Provide the [x, y] coordinate of the cell's center where the given text is located.  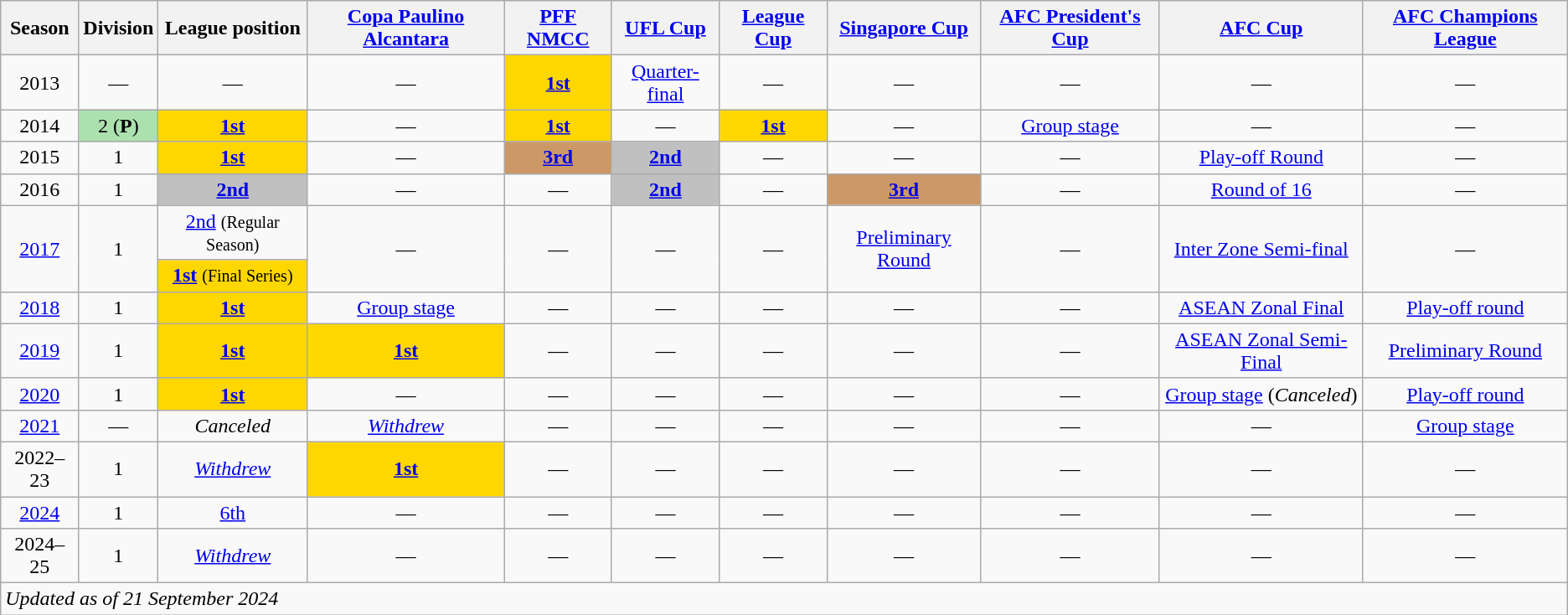
ASEAN Zonal Final [1261, 307]
2 (P) [119, 126]
2018 [40, 307]
League Cup [773, 28]
Quarter-final [665, 82]
Updated as of 21 September 2024 [784, 599]
2nd (Regular Season) [233, 233]
6th [233, 512]
League position [233, 28]
Copa Paulino Alcantara [406, 28]
AFC Cup [1261, 28]
2019 [40, 350]
Inter Zone Semi-final [1261, 248]
2017 [40, 248]
Division [119, 28]
PFF NMCC [558, 28]
AFC Champions League [1465, 28]
Group stage (Canceled) [1261, 394]
1st (Final Series) [233, 276]
2024 [40, 512]
2024–25 [40, 556]
2020 [40, 394]
2022–23 [40, 469]
Round of 16 [1261, 189]
ASEAN Zonal Semi-Final [1261, 350]
2013 [40, 82]
UFL Cup [665, 28]
AFC President's Cup [1070, 28]
Singapore Cup [904, 28]
Play-off Round [1261, 158]
2015 [40, 158]
2014 [40, 126]
2021 [40, 426]
Canceled [233, 426]
2016 [40, 189]
Season [40, 28]
